Determine the [x, y] coordinate at the center of the cell enclosing the given text.  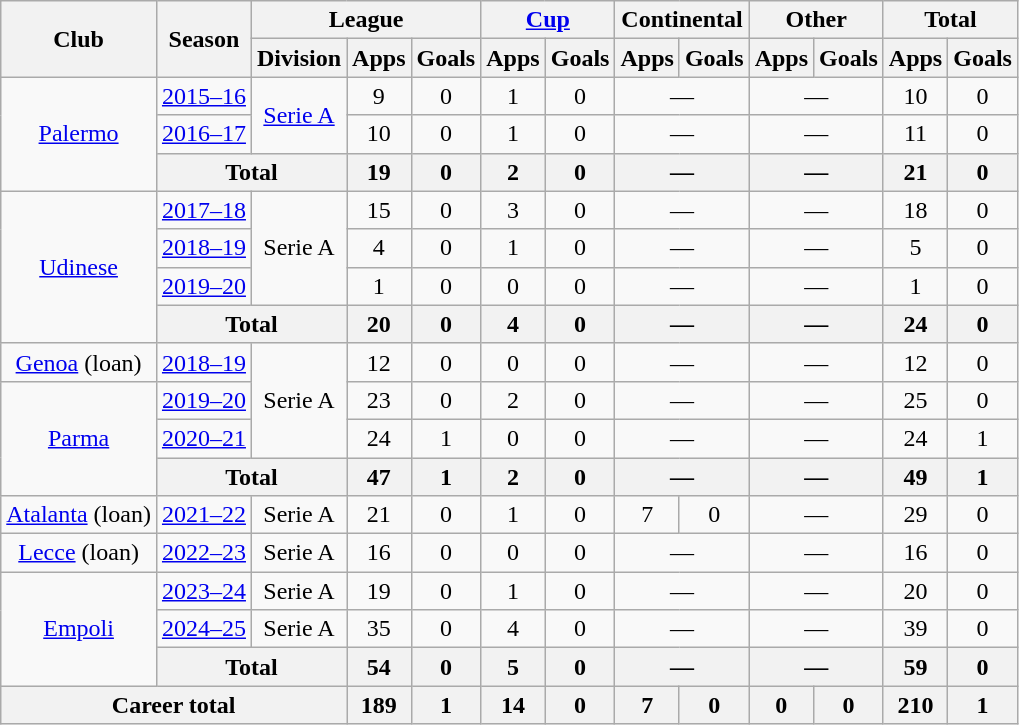
18 [915, 210]
54 [379, 667]
Division [298, 58]
League [366, 20]
Cup [548, 20]
2022–23 [204, 553]
3 [513, 210]
2016–17 [204, 134]
47 [379, 477]
25 [915, 400]
Genoa (loan) [79, 362]
Palermo [79, 134]
Season [204, 39]
14 [513, 705]
23 [379, 400]
189 [379, 705]
2021–22 [204, 515]
2015–16 [204, 96]
Continental [682, 20]
2020–21 [204, 438]
29 [915, 515]
Lecce (loan) [79, 553]
Other [816, 20]
Empoli [79, 629]
Career total [174, 705]
9 [379, 96]
2024–25 [204, 629]
Club [79, 39]
210 [915, 705]
49 [915, 477]
11 [915, 134]
2023–24 [204, 591]
15 [379, 210]
39 [915, 629]
35 [379, 629]
Atalanta (loan) [79, 515]
Parma [79, 438]
59 [915, 667]
2017–18 [204, 210]
Udinese [79, 267]
